Return [x, y] of the center of cell containing provided text 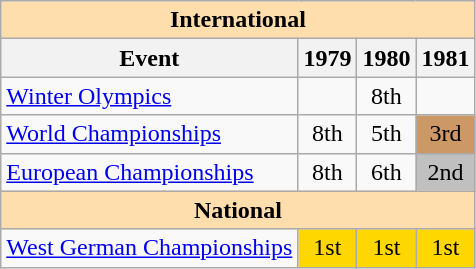
West German Championships [150, 248]
1979 [328, 58]
National [238, 210]
5th [386, 134]
World Championships [150, 134]
2nd [446, 172]
1980 [386, 58]
3rd [446, 134]
1981 [446, 58]
European Championships [150, 172]
Winter Olympics [150, 96]
Event [150, 58]
International [238, 20]
6th [386, 172]
